For the text-containing cell, return its midpoint in [x, y] coordinate format. 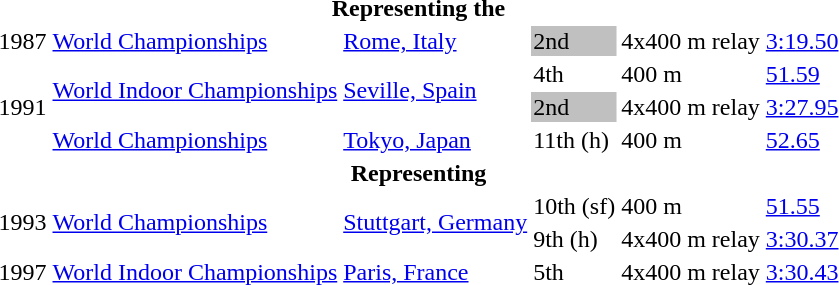
Seville, Spain [436, 90]
Tokyo, Japan [436, 140]
Rome, Italy [436, 41]
10th (sf) [574, 206]
11th (h) [574, 140]
4th [574, 74]
Stuttgart, Germany [436, 222]
9th (h) [574, 239]
World Indoor Championships [195, 90]
